Detect which cell encompasses the target text, then output its [X, Y] center coordinate. 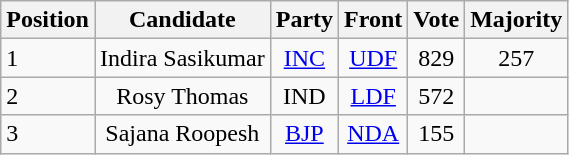
Vote [436, 20]
829 [436, 58]
BJP [304, 134]
Rosy Thomas [182, 96]
155 [436, 134]
Indira Sasikumar [182, 58]
NDA [374, 134]
Majority [516, 20]
Party [304, 20]
3 [48, 134]
Sajana Roopesh [182, 134]
IND [304, 96]
LDF [374, 96]
Candidate [182, 20]
UDF [374, 58]
Front [374, 20]
2 [48, 96]
1 [48, 58]
Position [48, 20]
572 [436, 96]
INC [304, 58]
257 [516, 58]
